Pinpoint the cell where the given text exists, returning its (X, Y) midpoint coordinate. 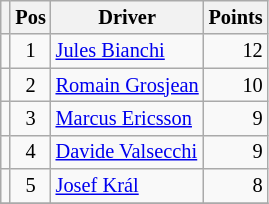
8 (236, 186)
4 (30, 152)
Driver (128, 17)
Davide Valsecchi (128, 152)
Jules Bianchi (128, 51)
12 (236, 51)
3 (30, 118)
Pos (30, 17)
2 (30, 85)
Points (236, 17)
Josef Král (128, 186)
5 (30, 186)
Marcus Ericsson (128, 118)
Romain Grosjean (128, 85)
10 (236, 85)
1 (30, 51)
